Determine the [X, Y] coordinate at the center of the cell enclosing the given text.  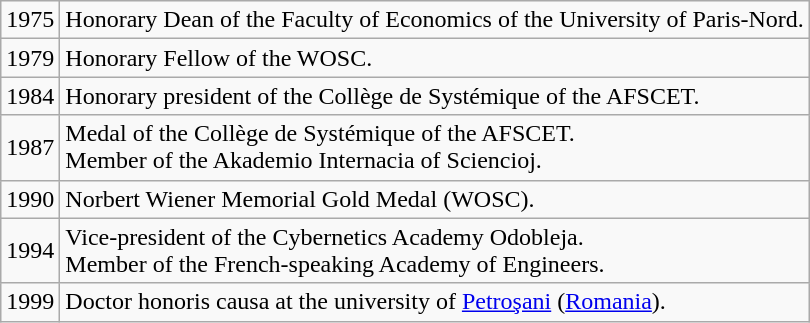
Honorary Dean of the Faculty of Economics of the University of Paris-Nord. [435, 20]
1979 [30, 58]
1984 [30, 96]
Honorary president of the Collège de Systémique of the AFSCET. [435, 96]
Doctor honoris causa at the university of Petroşani (Romania). [435, 302]
1994 [30, 250]
Medal of the Collège de Systémique of the AFSCET.Member of the Akademio Internacia of Sciencioj. [435, 148]
1987 [30, 148]
1975 [30, 20]
Vice-president of the Cybernetics Academy Odobleja.Member of the French-speaking Academy of Engineers. [435, 250]
1990 [30, 199]
Norbert Wiener Memorial Gold Medal (WOSC). [435, 199]
1999 [30, 302]
Honorary Fellow of the WOSC. [435, 58]
